Capture the cell that displays the provided text and extract its [x, y] central coordinate. 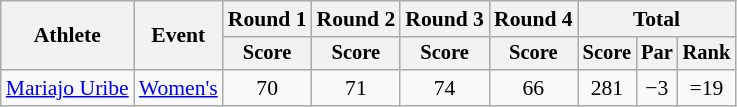
Mariajo Uribe [68, 88]
=19 [707, 88]
Par [657, 54]
Athlete [68, 36]
Round 3 [444, 19]
70 [268, 88]
Round 1 [268, 19]
−3 [657, 88]
Round 4 [534, 19]
Event [178, 36]
Total [657, 19]
Round 2 [356, 19]
71 [356, 88]
74 [444, 88]
281 [607, 88]
Rank [707, 54]
Women's [178, 88]
66 [534, 88]
